Provide the (X, Y) coordinate of the cell's center where the given text is located.  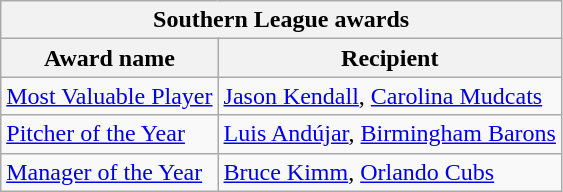
Manager of the Year (110, 172)
Recipient (390, 58)
Award name (110, 58)
Pitcher of the Year (110, 134)
Bruce Kimm, Orlando Cubs (390, 172)
Most Valuable Player (110, 96)
Southern League awards (282, 20)
Luis Andújar, Birmingham Barons (390, 134)
Jason Kendall, Carolina Mudcats (390, 96)
